Scan for the cell matching the given text and deliver its [X, Y] coordinate at center. 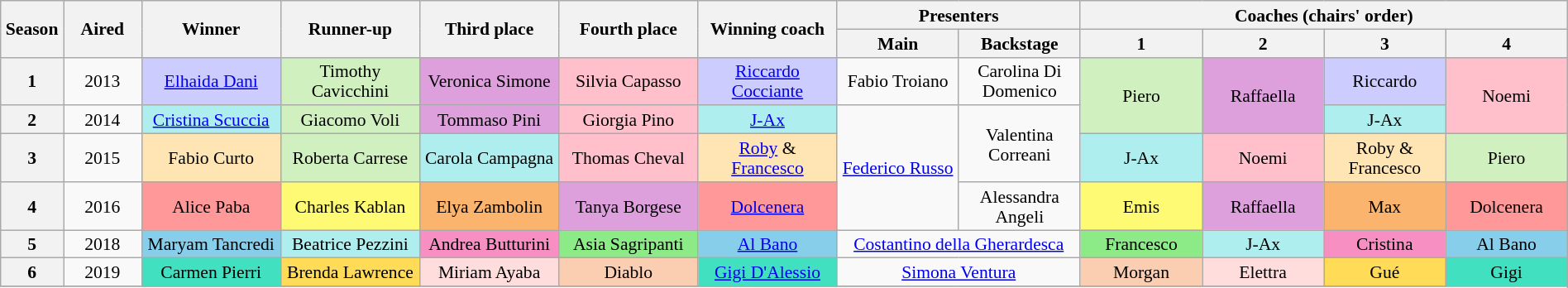
Valentina Correani [1019, 144]
Giorgia Pino [629, 120]
6 [32, 272]
Brenda Lawrence [350, 272]
Maryam Tancredi [211, 244]
Giacomo Voli [350, 120]
2016 [103, 206]
Morgan [1141, 272]
Emis [1141, 206]
Season [32, 29]
2014 [103, 120]
Winning coach [767, 29]
2018 [103, 244]
Elya Zambolin [489, 206]
Carmen Pierri [211, 272]
Tanya Borgese [629, 206]
Federico Russo [898, 168]
Riccardo Cocciante [767, 81]
Timothy Cavicchini [350, 81]
Main [898, 43]
Runner-up [350, 29]
Carola Campagna [489, 158]
2019 [103, 272]
Elettra [1264, 272]
Miriam Ayaba [489, 272]
Gigi D'Alessio [767, 272]
2013 [103, 81]
Cristina [1384, 244]
Max [1384, 206]
Beatrice Pezzini [350, 244]
Coaches (chairs' order) [1323, 15]
Andrea Butturini [489, 244]
Alessandra Angeli [1019, 206]
Fabio Curto [211, 158]
Thomas Cheval [629, 158]
Carolina Di Domenico [1019, 81]
Charles Kablan [350, 206]
5 [32, 244]
Costantino della Gherardesca [958, 244]
Veronica Simone [489, 81]
Riccardo [1384, 81]
Alice Paba [211, 206]
Presenters [958, 15]
Gigi [1507, 272]
Elhaida Dani [211, 81]
Asia Sagripanti [629, 244]
Tommaso Pini [489, 120]
Silvia Capasso [629, 81]
Winner [211, 29]
Roberta Carrese [350, 158]
Cristina Scuccia [211, 120]
Backstage [1019, 43]
Francesco [1141, 244]
Fourth place [629, 29]
Third place [489, 29]
Fabio Troiano [898, 81]
Simona Ventura [958, 272]
Diablo [629, 272]
2015 [103, 158]
Aired [103, 29]
Gué [1384, 272]
